For the text-containing cell, return its midpoint in [X, Y] coordinate format. 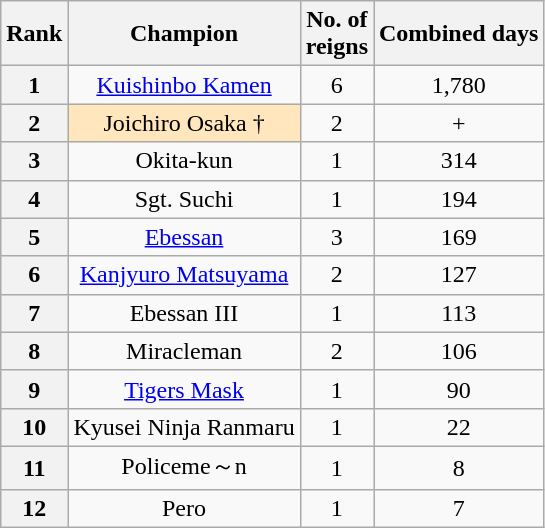
Joichiro Osaka † [184, 123]
90 [459, 389]
Tigers Mask [184, 389]
10 [34, 427]
169 [459, 237]
Pero [184, 508]
Sgt. Suchi [184, 199]
No. ofreigns [336, 34]
1,780 [459, 85]
Kyusei Ninja Ranmaru [184, 427]
5 [34, 237]
12 [34, 508]
+ [459, 123]
Ebessan [184, 237]
11 [34, 468]
9 [34, 389]
22 [459, 427]
Policeme～n [184, 468]
Ebessan III [184, 313]
Rank [34, 34]
127 [459, 275]
106 [459, 351]
314 [459, 161]
4 [34, 199]
113 [459, 313]
194 [459, 199]
Kuishinbo Kamen [184, 85]
Kanjyuro Matsuyama [184, 275]
Okita-kun [184, 161]
Champion [184, 34]
Combined days [459, 34]
Miracleman [184, 351]
